Find where the given text appears and provide that cell's center as [X, Y] coordinate. 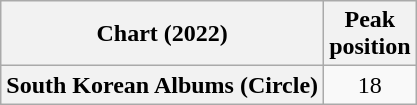
18 [370, 85]
South Korean Albums (Circle) [162, 85]
Peakposition [370, 34]
Chart (2022) [162, 34]
